Return the (X, Y) coordinate for the center point of the cell that contains the specified text.  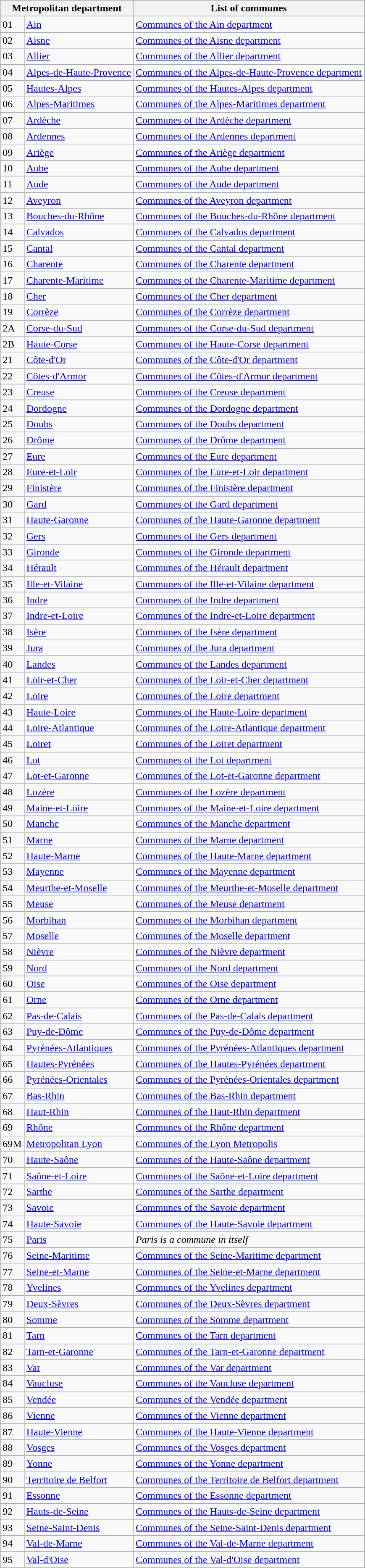
Haute-Loire (79, 712)
Communes of the Nièvre department (249, 952)
Communes of the Haute-Corse department (249, 344)
83 (12, 1368)
Communes of the Vendée department (249, 1400)
Communes of the Charente-Maritime department (249, 280)
Communes of the Seine-et-Marne department (249, 1272)
Puy-de-Dôme (79, 1032)
50 (12, 824)
Communes of the Pyrénées-Atlantiques department (249, 1048)
Pas-de-Calais (79, 1016)
Communes of the Morbihan department (249, 920)
33 (12, 552)
51 (12, 840)
04 (12, 72)
Communes of the Ariège department (249, 152)
59 (12, 968)
Loir-et-Cher (79, 680)
Hautes-Pyrénées (79, 1064)
Communes of the Haute-Marne department (249, 856)
Mayenne (79, 872)
Meurthe-et-Moselle (79, 888)
77 (12, 1272)
Communes of the Nord department (249, 968)
60 (12, 984)
72 (12, 1192)
Communes of the Aude department (249, 184)
Ariège (79, 152)
Communes of the Vienne department (249, 1415)
52 (12, 856)
39 (12, 648)
Communes of the Allier department (249, 56)
Cantal (79, 248)
Communes of the Alpes-Maritimes department (249, 104)
Communes of the Meuse department (249, 904)
Lozère (79, 792)
Metropolitan department (67, 8)
Communes of the Hautes-Alpes department (249, 88)
Vosges (79, 1447)
Communes of the Puy-de-Dôme department (249, 1032)
Communes of the Isère department (249, 632)
Communes of the Loire-Atlantique department (249, 728)
Communes of the Haute-Garonne department (249, 520)
79 (12, 1304)
Communes of the Eure-et-Loir department (249, 472)
Allier (79, 56)
Communes of the Haute-Saône department (249, 1160)
Communes of the Aube department (249, 168)
53 (12, 872)
Communes of the Creuse department (249, 392)
Communes of the Indre-et-Loire department (249, 616)
Eure (79, 456)
Communes of the Hautes-Pyrénées department (249, 1064)
Communes of the Côtes-d'Armor department (249, 376)
Manche (79, 824)
26 (12, 440)
Seine-Saint-Denis (79, 1528)
Communes of the Val-de-Marne department (249, 1544)
Communes of the Lot-et-Garonne department (249, 776)
73 (12, 1208)
81 (12, 1336)
Indre-et-Loire (79, 616)
Corse-du-Sud (79, 328)
Communes of the Gers department (249, 536)
Val-de-Marne (79, 1544)
Communes of the Pyrénées-Orientales department (249, 1080)
Paris is a commune in itself (249, 1240)
Jura (79, 648)
57 (12, 936)
Loire (79, 696)
Essonne (79, 1496)
32 (12, 536)
82 (12, 1352)
Bouches-du-Rhône (79, 216)
36 (12, 600)
Finistère (79, 488)
Communes of the Haut-Rhin department (249, 1112)
14 (12, 232)
Communes of the Seine-Saint-Denis department (249, 1528)
47 (12, 776)
Communes of the Haute-Vienne department (249, 1431)
Communes of the Eure department (249, 456)
03 (12, 56)
Lot-et-Garonne (79, 776)
91 (12, 1496)
Pyrénées-Atlantiques (79, 1048)
45 (12, 744)
88 (12, 1447)
Creuse (79, 392)
61 (12, 1000)
35 (12, 584)
89 (12, 1463)
Communes of the Corse-du-Sud department (249, 328)
Communes of the Oise department (249, 984)
Somme (79, 1320)
Communes of the Gard department (249, 504)
List of communes (249, 8)
Calvados (79, 232)
09 (12, 152)
Haute-Corse (79, 344)
Communes of the Sarthe department (249, 1192)
Nord (79, 968)
Communes of the Côte-d'Or department (249, 360)
Communes of the Gironde department (249, 552)
Indre (79, 600)
Alpes-Maritimes (79, 104)
44 (12, 728)
Territoire de Belfort (79, 1479)
Communes of the Haute-Savoie department (249, 1224)
80 (12, 1320)
Hauts-de-Seine (79, 1512)
Tarn-et-Garonne (79, 1352)
Communes of the Deux-Sèvres department (249, 1304)
40 (12, 664)
10 (12, 168)
Communes of the Moselle department (249, 936)
24 (12, 408)
01 (12, 24)
Communes of the Dordogne department (249, 408)
Communes of the Alpes-de-Haute-Provence department (249, 72)
Communes of the Territoire de Belfort department (249, 1479)
Var (79, 1368)
70 (12, 1160)
Isère (79, 632)
02 (12, 40)
Communes of the Essonne department (249, 1496)
Deux-Sèvres (79, 1304)
67 (12, 1096)
Communes of the Yvelines department (249, 1288)
Communes of the Seine-Maritime department (249, 1256)
Communes of the Loiret department (249, 744)
Val-d'Oise (79, 1560)
Doubs (79, 424)
86 (12, 1415)
11 (12, 184)
25 (12, 424)
37 (12, 616)
Marne (79, 840)
Communes of the Haute-Loire department (249, 712)
92 (12, 1512)
75 (12, 1240)
21 (12, 360)
Communes of the Maine-et-Loire department (249, 808)
46 (12, 760)
Côtes-d'Armor (79, 376)
Communes of the Cher department (249, 296)
31 (12, 520)
95 (12, 1560)
Charente (79, 264)
85 (12, 1400)
Rhône (79, 1128)
Yonne (79, 1463)
Communes of the Calvados department (249, 232)
Communes of the Orne department (249, 1000)
48 (12, 792)
05 (12, 88)
18 (12, 296)
29 (12, 488)
Communes of the Tarn department (249, 1336)
Communes of the Mayenne department (249, 872)
94 (12, 1544)
42 (12, 696)
Communes of the Drôme department (249, 440)
07 (12, 120)
Communes of the Somme department (249, 1320)
68 (12, 1112)
Gard (79, 504)
Communes of the Vaucluse department (249, 1384)
66 (12, 1080)
Cher (79, 296)
Morbihan (79, 920)
Communes of the Charente department (249, 264)
Haute-Garonne (79, 520)
Nièvre (79, 952)
Communes of the Lot department (249, 760)
Hérault (79, 568)
Gironde (79, 552)
49 (12, 808)
78 (12, 1288)
Communes of the Aisne department (249, 40)
15 (12, 248)
Aisne (79, 40)
Communes of the Val-d'Oise department (249, 1560)
Metropolitan Lyon (79, 1144)
62 (12, 1016)
Aveyron (79, 200)
Hautes-Alpes (79, 88)
Communes of the Meurthe-et-Moselle department (249, 888)
58 (12, 952)
Ardennes (79, 136)
Communes of the Rhône department (249, 1128)
Communes of the Pas-de-Calais department (249, 1016)
Communes of the Var department (249, 1368)
22 (12, 376)
Vienne (79, 1415)
Alpes-de-Haute-Provence (79, 72)
17 (12, 280)
Communes of the Ardèche department (249, 120)
Haute-Saône (79, 1160)
Savoie (79, 1208)
Seine-et-Marne (79, 1272)
Haute-Savoie (79, 1224)
2A (12, 328)
Ille-et-Vilaine (79, 584)
Meuse (79, 904)
Vaucluse (79, 1384)
Communes of the Ille-et-Vilaine department (249, 584)
Communes of the Doubs department (249, 424)
Communes of the Jura department (249, 648)
12 (12, 200)
06 (12, 104)
Communes of the Indre department (249, 600)
Communes of the Marne department (249, 840)
Moselle (79, 936)
2B (12, 344)
Yvelines (79, 1288)
Sarthe (79, 1192)
Communes of the Saône-et-Loire department (249, 1176)
Haut-Rhin (79, 1112)
Aude (79, 184)
Maine-et-Loire (79, 808)
84 (12, 1384)
Ardèche (79, 120)
Tarn (79, 1336)
Pyrénées-Orientales (79, 1080)
Aube (79, 168)
Gers (79, 536)
Seine-Maritime (79, 1256)
93 (12, 1528)
69M (12, 1144)
30 (12, 504)
Communes of the Finistère department (249, 488)
76 (12, 1256)
Ain (79, 24)
Haute-Marne (79, 856)
Communes of the Lozère department (249, 792)
74 (12, 1224)
Drôme (79, 440)
Oise (79, 984)
63 (12, 1032)
Dordogne (79, 408)
13 (12, 216)
Orne (79, 1000)
Communes of the Manche department (249, 824)
41 (12, 680)
Communes of the Bouches-du-Rhône department (249, 216)
71 (12, 1176)
Haute-Vienne (79, 1431)
Lot (79, 760)
Saône-et-Loire (79, 1176)
Corrèze (79, 312)
Loire-Atlantique (79, 728)
Eure-et-Loir (79, 472)
43 (12, 712)
Communes of the Yonne department (249, 1463)
Côte-d'Or (79, 360)
Communes of the Tarn-et-Garonne department (249, 1352)
34 (12, 568)
Communes of the Savoie department (249, 1208)
38 (12, 632)
Charente-Maritime (79, 280)
Communes of the Vosges department (249, 1447)
23 (12, 392)
Communes of the Loir-et-Cher department (249, 680)
90 (12, 1479)
Communes of the Landes department (249, 664)
55 (12, 904)
16 (12, 264)
Communes of the Cantal department (249, 248)
Communes of the Hauts-de-Seine department (249, 1512)
69 (12, 1128)
27 (12, 456)
64 (12, 1048)
28 (12, 472)
08 (12, 136)
Loiret (79, 744)
87 (12, 1431)
Communes of the Corrèze department (249, 312)
56 (12, 920)
Vendée (79, 1400)
Landes (79, 664)
Communes of the Hérault department (249, 568)
Communes of the Aveyron department (249, 200)
Communes of the Bas-Rhin department (249, 1096)
Communes of the Loire department (249, 696)
19 (12, 312)
65 (12, 1064)
Communes of the Ain department (249, 24)
54 (12, 888)
Communes of the Lyon Metropolis (249, 1144)
Communes of the Ardennes department (249, 136)
Bas-Rhin (79, 1096)
Paris (79, 1240)
